Extract the [x, y] coordinate from the center of the cell holding the provided text.  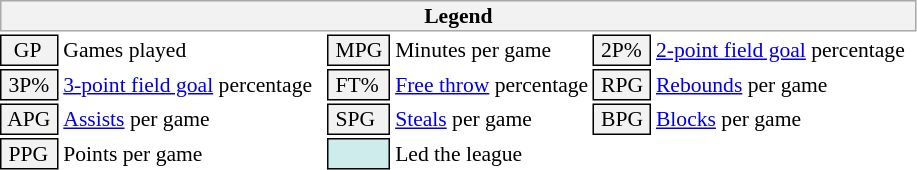
Rebounds per game [785, 85]
2-point field goal percentage [785, 50]
BPG [622, 120]
Free throw percentage [492, 85]
Points per game [193, 154]
Steals per game [492, 120]
Minutes per game [492, 50]
Led the league [492, 154]
Games played [193, 50]
Blocks per game [785, 120]
PPG [30, 154]
3-point field goal percentage [193, 85]
Legend [458, 16]
Assists per game [193, 120]
RPG [622, 85]
SPG [359, 120]
3P% [30, 85]
APG [30, 120]
MPG [359, 50]
GP [30, 50]
2P% [622, 50]
FT% [359, 85]
